Output the (x, y) coordinate of the center of the cell containing the given text.  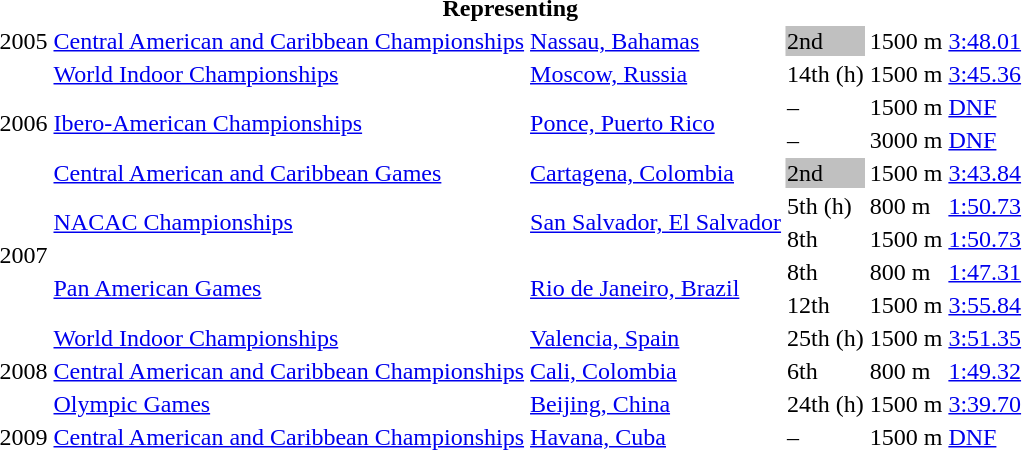
Cartagena, Colombia (656, 173)
6th (826, 371)
12th (826, 305)
Moscow, Russia (656, 74)
Cali, Colombia (656, 371)
5th (h) (826, 206)
Ponce, Puerto Rico (656, 124)
Valencia, Spain (656, 338)
Rio de Janeiro, Brazil (656, 288)
Central American and Caribbean Games (289, 173)
25th (h) (826, 338)
24th (h) (826, 404)
Olympic Games (289, 404)
14th (h) (826, 74)
Ibero-American Championships (289, 124)
San Salvador, El Salvador (656, 222)
NACAC Championships (289, 222)
3000 m (906, 140)
Pan American Games (289, 288)
Beijing, China (656, 404)
Nassau, Bahamas (656, 41)
